Provide the (x, y) coordinate of the cell's center where the given text is located.  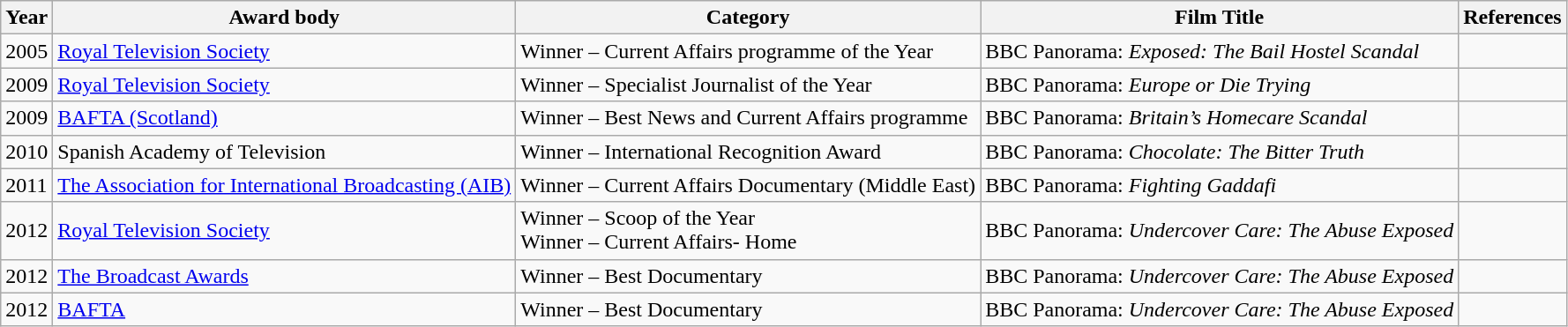
Spanish Academy of Television (284, 152)
BBC Panorama: Chocolate: The Bitter Truth (1220, 152)
Film Title (1220, 18)
The Broadcast Awards (284, 276)
The Association for International Broadcasting (AIB) (284, 185)
Winner – International Recognition Award (748, 152)
References (1513, 18)
2011 (26, 185)
Winner – Current Affairs programme of the Year (748, 51)
BBC Panorama: Exposed: The Bail Hostel Scandal (1220, 51)
BAFTA (284, 309)
BBC Panorama: Europe or Die Trying (1220, 85)
Winner – Current Affairs Documentary (Middle East) (748, 185)
Category (748, 18)
Year (26, 18)
BAFTA (Scotland) (284, 118)
2005 (26, 51)
Winner – Scoop of the YearWinner – Current Affairs- Home (748, 231)
Award body (284, 18)
BBC Panorama: Britain’s Homecare Scandal (1220, 118)
Winner – Best News and Current Affairs programme (748, 118)
Winner – Specialist Journalist of the Year (748, 85)
BBC Panorama: Fighting Gaddafi (1220, 185)
2010 (26, 152)
